Find where the given text appears and provide that cell's center as [X, Y] coordinate. 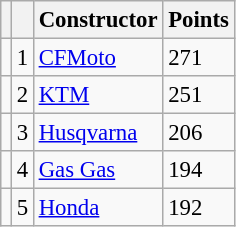
194 [198, 170]
1 [22, 58]
Constructor [98, 20]
4 [22, 170]
271 [198, 58]
Gas Gas [98, 170]
5 [22, 208]
206 [198, 133]
CFMoto [98, 58]
2 [22, 95]
192 [198, 208]
Points [198, 20]
251 [198, 95]
Husqvarna [98, 133]
3 [22, 133]
KTM [98, 95]
Honda [98, 208]
